For the text-containing cell, return its midpoint in [X, Y] coordinate format. 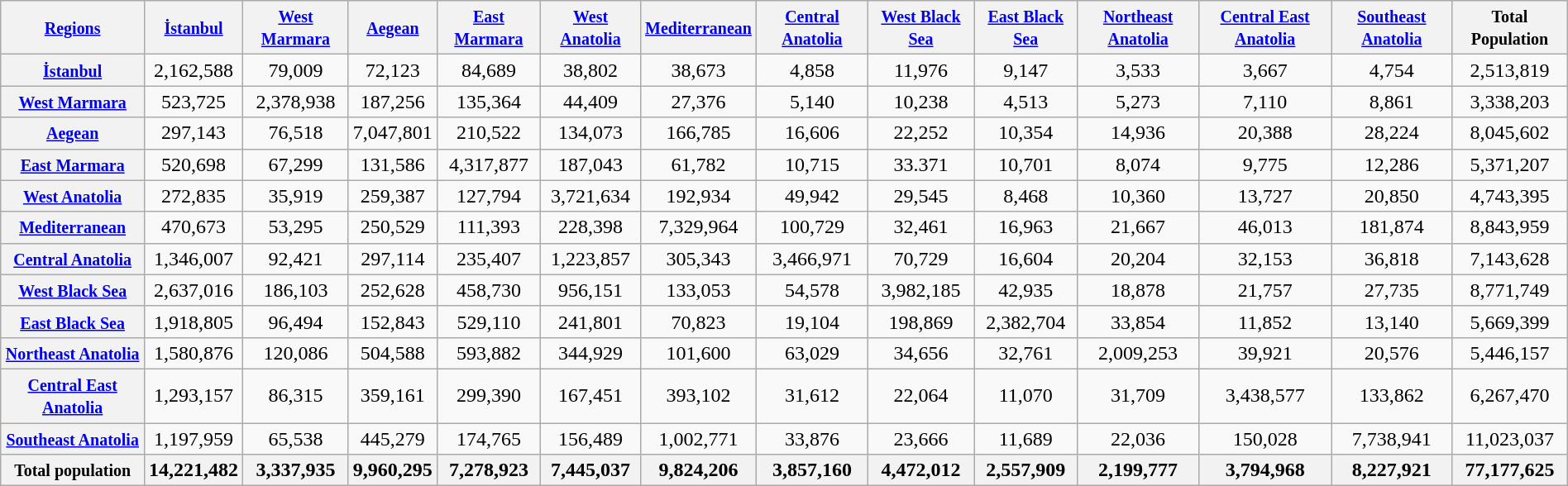
101,600 [699, 353]
150,028 [1265, 439]
393,102 [699, 395]
32,461 [920, 227]
5,140 [812, 102]
7,110 [1265, 102]
22,036 [1138, 439]
5,446,157 [1510, 353]
77,177,625 [1510, 470]
4,472,012 [920, 470]
8,843,959 [1510, 227]
2,382,704 [1025, 322]
2,557,909 [1025, 470]
Total population [73, 470]
252,628 [392, 290]
152,843 [392, 322]
79,009 [296, 70]
529,110 [488, 322]
3,721,634 [590, 196]
21,667 [1138, 227]
10,238 [920, 102]
16,606 [812, 133]
504,588 [392, 353]
7,329,964 [699, 227]
14,221,482 [194, 470]
20,388 [1265, 133]
167,451 [590, 395]
2,162,588 [194, 70]
21,757 [1265, 290]
9,960,295 [392, 470]
8,074 [1138, 164]
133,862 [1392, 395]
133,053 [699, 290]
3,982,185 [920, 290]
134,073 [590, 133]
2,378,938 [296, 102]
14,936 [1138, 133]
70,823 [699, 322]
38,673 [699, 70]
11,852 [1265, 322]
54,578 [812, 290]
49,942 [812, 196]
7,278,923 [488, 470]
27,735 [1392, 290]
9,147 [1025, 70]
5,371,207 [1510, 164]
38,802 [590, 70]
31,709 [1138, 395]
13,727 [1265, 196]
3,794,968 [1265, 470]
3,337,935 [296, 470]
297,114 [392, 259]
23,666 [920, 439]
10,701 [1025, 164]
7,738,941 [1392, 439]
210,522 [488, 133]
523,725 [194, 102]
3,438,577 [1265, 395]
10,354 [1025, 133]
67,299 [296, 164]
2,199,777 [1138, 470]
34,656 [920, 353]
1,002,771 [699, 439]
61,782 [699, 164]
Regions [73, 28]
4,513 [1025, 102]
Total Population [1510, 28]
7,047,801 [392, 133]
127,794 [488, 196]
1,918,805 [194, 322]
1,580,876 [194, 353]
135,364 [488, 102]
12,286 [1392, 164]
35,919 [296, 196]
166,785 [699, 133]
29,545 [920, 196]
27,376 [699, 102]
593,882 [488, 353]
470,673 [194, 227]
53,295 [296, 227]
20,204 [1138, 259]
72,123 [392, 70]
4,317,877 [488, 164]
520,698 [194, 164]
9,824,206 [699, 470]
1,293,157 [194, 395]
181,874 [1392, 227]
192,934 [699, 196]
92,421 [296, 259]
6,267,470 [1510, 395]
198,869 [920, 322]
4,743,395 [1510, 196]
156,489 [590, 439]
20,850 [1392, 196]
445,279 [392, 439]
36,818 [1392, 259]
11,023,037 [1510, 439]
458,730 [488, 290]
186,103 [296, 290]
299,390 [488, 395]
956,151 [590, 290]
3,857,160 [812, 470]
28,224 [1392, 133]
19,104 [812, 322]
10,715 [812, 164]
8,771,749 [1510, 290]
11,070 [1025, 395]
131,586 [392, 164]
11,689 [1025, 439]
5,669,399 [1510, 322]
187,256 [392, 102]
100,729 [812, 227]
70,729 [920, 259]
13,140 [1392, 322]
31,612 [812, 395]
8,861 [1392, 102]
18,878 [1138, 290]
250,529 [392, 227]
359,161 [392, 395]
2,637,016 [194, 290]
3,533 [1138, 70]
63,029 [812, 353]
235,407 [488, 259]
10,360 [1138, 196]
1,197,959 [194, 439]
86,315 [296, 395]
11,976 [920, 70]
16,604 [1025, 259]
32,153 [1265, 259]
344,929 [590, 353]
33.371 [920, 164]
228,398 [590, 227]
272,835 [194, 196]
8,227,921 [1392, 470]
2,513,819 [1510, 70]
84,689 [488, 70]
44,409 [590, 102]
187,043 [590, 164]
241,801 [590, 322]
32,761 [1025, 353]
46,013 [1265, 227]
3,466,971 [812, 259]
22,064 [920, 395]
5,273 [1138, 102]
111,393 [488, 227]
297,143 [194, 133]
3,667 [1265, 70]
8,045,602 [1510, 133]
120,086 [296, 353]
16,963 [1025, 227]
8,468 [1025, 196]
96,494 [296, 322]
65,538 [296, 439]
76,518 [296, 133]
22,252 [920, 133]
1,223,857 [590, 259]
7,445,037 [590, 470]
305,343 [699, 259]
33,876 [812, 439]
4,858 [812, 70]
174,765 [488, 439]
1,346,007 [194, 259]
33,854 [1138, 322]
4,754 [1392, 70]
259,387 [392, 196]
20,576 [1392, 353]
2,009,253 [1138, 353]
39,921 [1265, 353]
7,143,628 [1510, 259]
3,338,203 [1510, 102]
9,775 [1265, 164]
42,935 [1025, 290]
